Extract the [X, Y] coordinate from the center of the cell holding the provided text.  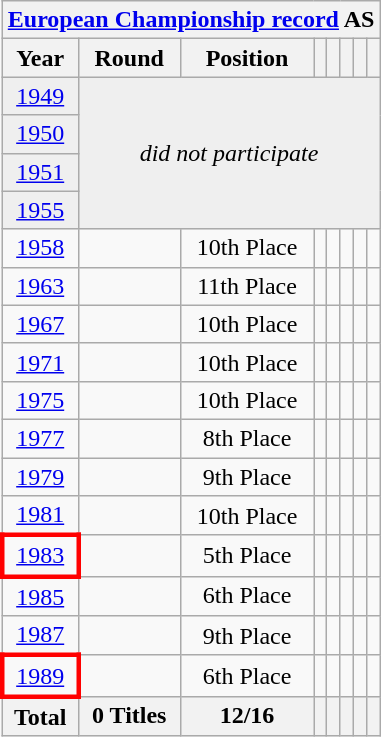
Total [40, 716]
8th Place [246, 438]
1975 [40, 400]
0 Titles [129, 716]
Round [129, 58]
did not participate [229, 153]
5th Place [246, 556]
1987 [40, 636]
1985 [40, 596]
1958 [40, 248]
1989 [40, 676]
1967 [40, 324]
Year [40, 58]
1963 [40, 286]
European Championship record AS [191, 20]
11th Place [246, 286]
Position [246, 58]
1949 [40, 96]
1951 [40, 172]
1971 [40, 362]
1955 [40, 210]
1977 [40, 438]
1979 [40, 477]
1983 [40, 556]
1981 [40, 516]
12/16 [246, 716]
1950 [40, 134]
